Provide the (x, y) coordinate of the cell's center where the given text is located.  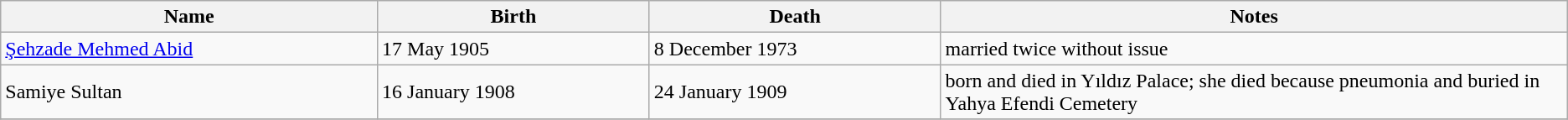
16 January 1908 (514, 92)
Notes (1254, 17)
Death (795, 17)
24 January 1909 (795, 92)
Birth (514, 17)
17 May 1905 (514, 49)
married twice without issue (1254, 49)
Samiye Sultan (189, 92)
Şehzade Mehmed Abid (189, 49)
Name (189, 17)
born and died in Yıldız Palace; she died because pneumonia and buried in Yahya Efendi Cemetery (1254, 92)
8 December 1973 (795, 49)
